Identify which cell holds the provided text, then report its [x, y] central coordinate. 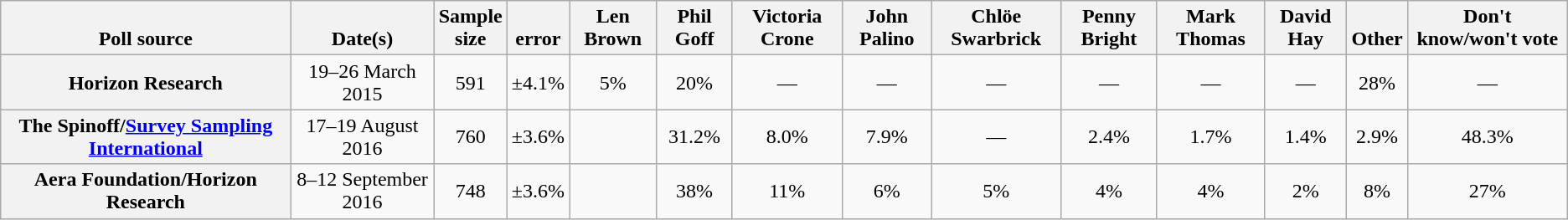
20% [694, 82]
Horizon Research [146, 82]
±4.1% [538, 82]
11% [787, 191]
760 [471, 137]
31.2% [694, 137]
591 [471, 82]
Len Brown [613, 28]
6% [886, 191]
19–26 March 2015 [362, 82]
2.9% [1377, 137]
Chlöe Swarbrick [996, 28]
Aera Foundation/Horizon Research [146, 191]
1.7% [1210, 137]
Mark Thomas [1210, 28]
Samplesize [471, 28]
David Hay [1305, 28]
28% [1377, 82]
Penny Bright [1109, 28]
The Spinoff/Survey Sampling International [146, 137]
48.3% [1488, 137]
8.0% [787, 137]
7.9% [886, 137]
Victoria Crone [787, 28]
8% [1377, 191]
error [538, 28]
2% [1305, 191]
Don't know/won't vote [1488, 28]
27% [1488, 191]
748 [471, 191]
Phil Goff [694, 28]
Date(s) [362, 28]
John Palino [886, 28]
2.4% [1109, 137]
17–19 August 2016 [362, 137]
Poll source [146, 28]
8–12 September 2016 [362, 191]
38% [694, 191]
1.4% [1305, 137]
Other [1377, 28]
